Return the (X, Y) coordinate for the center point of the cell that contains the specified text.  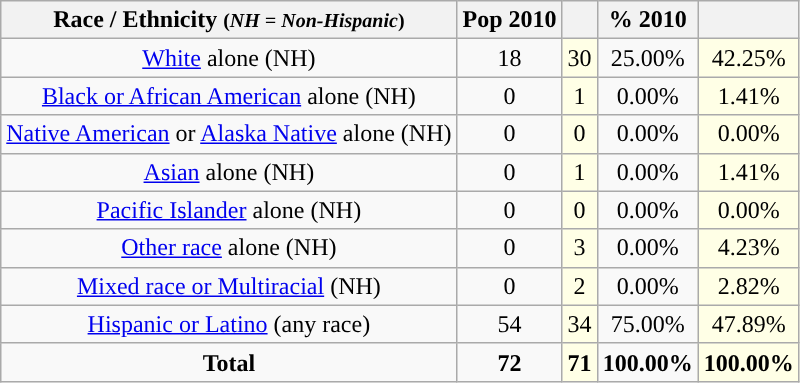
Total (229, 362)
42.25% (748, 58)
Mixed race or Multiracial (NH) (229, 286)
72 (510, 362)
30 (580, 58)
Other race alone (NH) (229, 248)
Asian alone (NH) (229, 172)
54 (510, 324)
White alone (NH) (229, 58)
4.23% (748, 248)
47.89% (748, 324)
2.82% (748, 286)
% 2010 (648, 20)
2 (580, 286)
75.00% (648, 324)
Pacific Islander alone (NH) (229, 210)
18 (510, 58)
25.00% (648, 58)
Black or African American alone (NH) (229, 96)
Pop 2010 (510, 20)
Race / Ethnicity (NH = Non-Hispanic) (229, 20)
Hispanic or Latino (any race) (229, 324)
Native American or Alaska Native alone (NH) (229, 134)
34 (580, 324)
3 (580, 248)
71 (580, 362)
